Pinpoint the cell where the given text exists, returning its [x, y] midpoint coordinate. 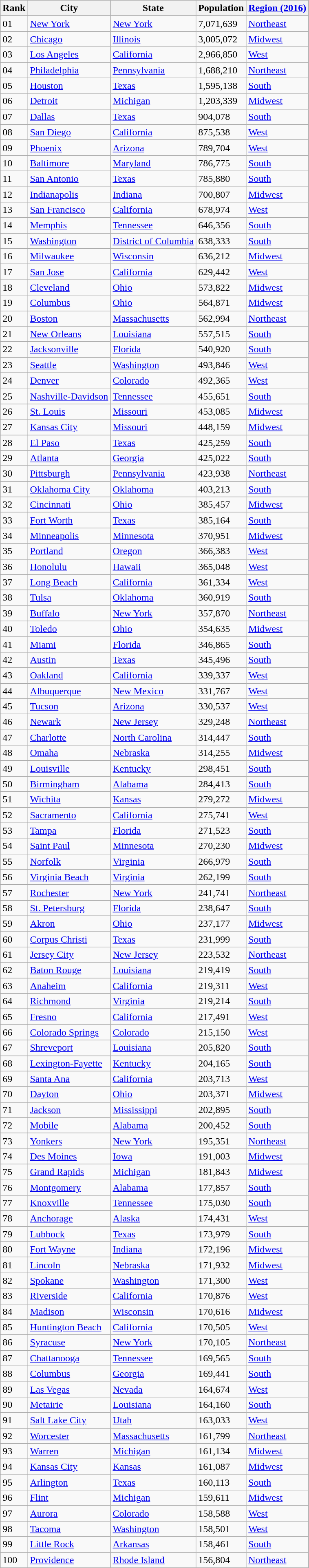
63 [14, 986]
Pittsburgh [69, 474]
Rank [14, 8]
47 [14, 738]
Long Beach [69, 582]
Nashville-Davidson [69, 396]
629,442 [221, 272]
City [69, 8]
346,865 [221, 644]
Anaheim [69, 986]
573,822 [221, 287]
Warren [69, 1451]
425,259 [221, 442]
Utah [153, 1420]
158,501 [221, 1529]
21 [14, 334]
67 [14, 1048]
58 [14, 908]
Phoenix [69, 148]
271,523 [221, 830]
540,920 [221, 349]
St. Petersburg [69, 908]
Shreveport [69, 1048]
493,846 [221, 365]
03 [14, 55]
Rochester [69, 892]
Dallas [69, 117]
91 [14, 1420]
59 [14, 923]
33 [14, 520]
42 [14, 660]
95 [14, 1482]
Tucson [69, 707]
38 [14, 598]
86 [14, 1343]
41 [14, 644]
161,087 [221, 1467]
North Carolina [153, 738]
74 [14, 1156]
San Diego [69, 132]
205,820 [221, 1048]
Arkansas [153, 1544]
785,880 [221, 179]
Colorado Springs [69, 1032]
Riverside [69, 1296]
453,085 [221, 411]
173,979 [221, 1234]
160,113 [221, 1482]
Baltimore [69, 163]
Santa Ana [69, 1079]
76 [14, 1188]
169,441 [221, 1374]
204,165 [221, 1063]
385,457 [221, 505]
Albuquerque [69, 691]
1,203,339 [221, 101]
05 [14, 86]
Richmond [69, 1001]
904,078 [221, 117]
219,419 [221, 970]
98 [14, 1529]
Houston [69, 86]
Louisville [69, 769]
455,651 [221, 396]
Charlotte [69, 738]
203,713 [221, 1079]
174,431 [221, 1219]
39 [14, 613]
Maryland [153, 163]
171,932 [221, 1265]
43 [14, 675]
164,674 [221, 1389]
Baton Rouge [69, 970]
Akron [69, 923]
81 [14, 1265]
Buffalo [69, 613]
Yonkers [69, 1141]
284,413 [221, 784]
195,351 [221, 1141]
Aurora [69, 1513]
Chattanooga [69, 1358]
77 [14, 1203]
Jacksonville [69, 349]
Lexington-Fayette [69, 1063]
36 [14, 567]
262,199 [221, 877]
State [153, 8]
18 [14, 287]
52 [14, 815]
448,159 [221, 427]
Oakland [69, 675]
49 [14, 769]
223,532 [221, 955]
Syracuse [69, 1343]
875,538 [221, 132]
171,300 [221, 1281]
92 [14, 1435]
Denver [69, 380]
Providence [69, 1560]
Alaska [153, 1219]
Cincinnati [69, 505]
37 [14, 582]
Madison [69, 1312]
Oregon [153, 551]
06 [14, 101]
423,938 [221, 474]
14 [14, 225]
357,870 [221, 613]
270,230 [221, 846]
181,843 [221, 1172]
Fort Wayne [69, 1250]
20 [14, 318]
Illinois [153, 39]
Huntington Beach [69, 1327]
Boston [69, 318]
22 [14, 349]
99 [14, 1544]
345,496 [221, 660]
48 [14, 753]
10 [14, 163]
Indianapolis [69, 194]
62 [14, 970]
89 [14, 1389]
Memphis [69, 225]
Jersey City [69, 955]
Tulsa [69, 598]
215,150 [221, 1032]
Norfolk [69, 861]
Austin [69, 660]
7,071,639 [221, 24]
266,979 [221, 861]
Seattle [69, 365]
Region (2016) [277, 8]
53 [14, 830]
90 [14, 1405]
16 [14, 256]
94 [14, 1467]
231,999 [221, 939]
Grand Rapids [69, 1172]
217,491 [221, 1017]
203,371 [221, 1094]
786,775 [221, 163]
170,105 [221, 1343]
Mississippi [153, 1110]
28 [14, 442]
360,919 [221, 598]
44 [14, 691]
82 [14, 1281]
San Jose [69, 272]
Wichita [69, 799]
329,248 [221, 722]
54 [14, 846]
Worcester [69, 1435]
Hawaii [153, 567]
314,255 [221, 753]
97 [14, 1513]
San Antonio [69, 179]
Omaha [69, 753]
Virginia Beach [69, 877]
219,311 [221, 986]
87 [14, 1358]
27 [14, 427]
Tacoma [69, 1529]
Rhode Island [153, 1560]
2,966,850 [221, 55]
175,030 [221, 1203]
75 [14, 1172]
492,365 [221, 380]
29 [14, 458]
78 [14, 1219]
Flint [69, 1498]
202,895 [221, 1110]
Philadelphia [69, 70]
Lubbock [69, 1234]
Lincoln [69, 1265]
557,515 [221, 334]
100 [14, 1560]
31 [14, 489]
51 [14, 799]
298,451 [221, 769]
Dayton [69, 1094]
71 [14, 1110]
23 [14, 365]
Portland [69, 551]
275,741 [221, 815]
163,033 [221, 1420]
425,022 [221, 458]
17 [14, 272]
339,337 [221, 675]
241,741 [221, 892]
Des Moines [69, 1156]
636,212 [221, 256]
45 [14, 707]
Saint Paul [69, 846]
35 [14, 551]
55 [14, 861]
San Francisco [69, 210]
04 [14, 70]
170,505 [221, 1327]
161,799 [221, 1435]
Detroit [69, 101]
26 [14, 411]
25 [14, 396]
30 [14, 474]
60 [14, 939]
56 [14, 877]
172,196 [221, 1250]
61 [14, 955]
72 [14, 1125]
169,565 [221, 1358]
66 [14, 1032]
50 [14, 784]
Sacramento [69, 815]
403,213 [221, 489]
3,005,072 [221, 39]
57 [14, 892]
789,704 [221, 148]
1,595,138 [221, 86]
Metairie [69, 1405]
Newark [69, 722]
11 [14, 179]
85 [14, 1327]
15 [14, 241]
Nevada [153, 1389]
238,647 [221, 908]
Mobile [69, 1125]
Little Rock [69, 1544]
330,537 [221, 707]
Montgomery [69, 1188]
361,334 [221, 582]
164,160 [221, 1405]
158,588 [221, 1513]
158,461 [221, 1544]
Milwaukee [69, 256]
191,003 [221, 1156]
79 [14, 1234]
Anchorage [69, 1219]
Salt Lake City [69, 1420]
Oklahoma City [69, 489]
370,951 [221, 536]
40 [14, 629]
73 [14, 1141]
02 [14, 39]
88 [14, 1374]
46 [14, 722]
84 [14, 1312]
177,857 [221, 1188]
200,452 [221, 1125]
700,807 [221, 194]
Birmingham [69, 784]
68 [14, 1063]
Chicago [69, 39]
237,177 [221, 923]
Fresno [69, 1017]
Tampa [69, 830]
638,333 [221, 241]
Iowa [153, 1156]
564,871 [221, 303]
65 [14, 1017]
170,876 [221, 1296]
01 [14, 24]
Corpus Christi [69, 939]
07 [14, 117]
331,767 [221, 691]
562,994 [221, 318]
219,214 [221, 1001]
Spokane [69, 1281]
New Mexico [153, 691]
170,616 [221, 1312]
159,611 [221, 1498]
District of Columbia [153, 241]
64 [14, 1001]
32 [14, 505]
El Paso [69, 442]
12 [14, 194]
96 [14, 1498]
314,447 [221, 738]
279,272 [221, 799]
354,635 [221, 629]
69 [14, 1079]
1,688,210 [221, 70]
70 [14, 1094]
Population [221, 8]
Honolulu [69, 567]
366,383 [221, 551]
Fort Worth [69, 520]
161,134 [221, 1451]
365,048 [221, 567]
New Orleans [69, 334]
Cleveland [69, 287]
24 [14, 380]
Knoxville [69, 1203]
Arlington [69, 1482]
Toledo [69, 629]
Atlanta [69, 458]
678,974 [221, 210]
13 [14, 210]
Jackson [69, 1110]
156,804 [221, 1560]
83 [14, 1296]
Miami [69, 644]
St. Louis [69, 411]
93 [14, 1451]
34 [14, 536]
385,164 [221, 520]
Minneapolis [69, 536]
Los Angeles [69, 55]
646,356 [221, 225]
09 [14, 148]
19 [14, 303]
Las Vegas [69, 1389]
08 [14, 132]
80 [14, 1250]
